Identify which cell holds the provided text, then report its [x, y] central coordinate. 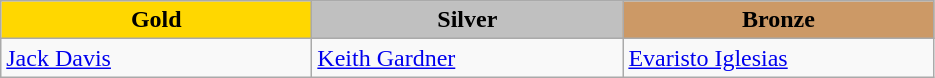
Silver [468, 20]
Jack Davis [156, 58]
Gold [156, 20]
Bronze [778, 20]
Keith Gardner [468, 58]
Evaristo Iglesias [778, 58]
